Return the (x, y) coordinate for the center point of the cell that contains the specified text.  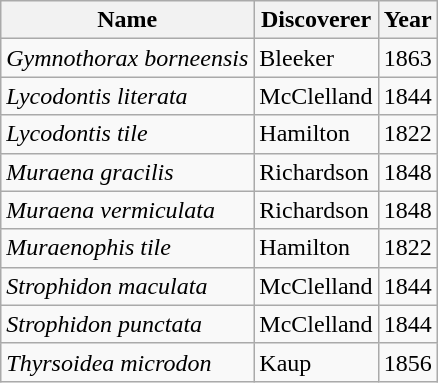
Muraena gracilis (128, 172)
Strophidon maculata (128, 286)
Kaup (316, 362)
Name (128, 20)
Lycodontis literata (128, 96)
Discoverer (316, 20)
Muraenophis tile (128, 248)
Lycodontis tile (128, 134)
Strophidon punctata (128, 324)
Thyrsoidea microdon (128, 362)
1863 (408, 58)
1856 (408, 362)
Muraena vermiculata (128, 210)
Year (408, 20)
Bleeker (316, 58)
Gymnothorax borneensis (128, 58)
